Scan for the cell matching the given text and deliver its [X, Y] coordinate at center. 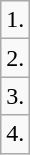
2. [16, 58]
1. [16, 20]
4. [16, 134]
3. [16, 96]
